Return the (X, Y) coordinate for the center point of the cell that contains the specified text.  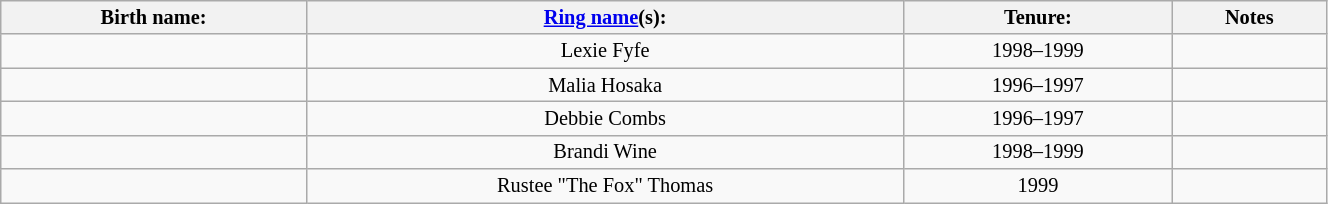
Birth name: (154, 17)
Notes (1249, 17)
Lexie Fyfe (604, 51)
Tenure: (1038, 17)
Brandi Wine (604, 152)
Malia Hosaka (604, 85)
1999 (1038, 186)
Ring name(s): (604, 17)
Debbie Combs (604, 118)
Rustee "The Fox" Thomas (604, 186)
